Detect which cell encompasses the target text, then output its [x, y] center coordinate. 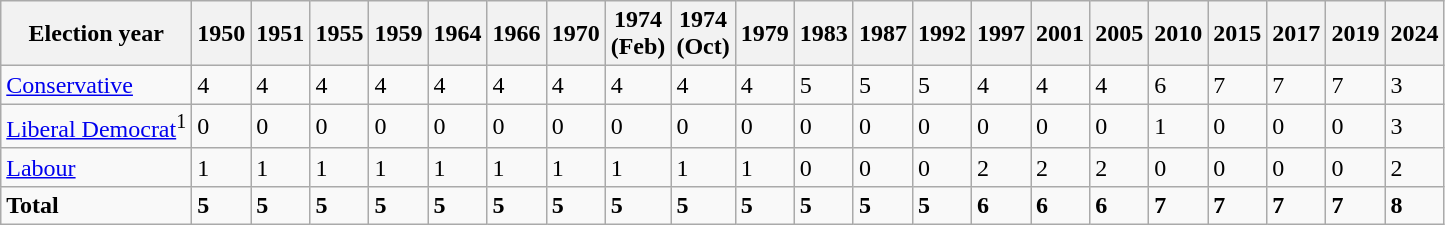
1987 [882, 34]
Election year [96, 34]
2005 [1120, 34]
Liberal Democrat1 [96, 126]
1950 [222, 34]
2019 [1356, 34]
2017 [1296, 34]
2015 [1238, 34]
1974(Oct) [703, 34]
1970 [576, 34]
1992 [942, 34]
1966 [516, 34]
8 [1414, 205]
1951 [280, 34]
Total [96, 205]
Labour [96, 167]
1974(Feb) [638, 34]
Conservative [96, 85]
2010 [1178, 34]
1955 [340, 34]
1979 [764, 34]
2024 [1414, 34]
1964 [458, 34]
1997 [1002, 34]
2001 [1060, 34]
1983 [824, 34]
1959 [398, 34]
